Return [X, Y] of the center of cell containing provided text 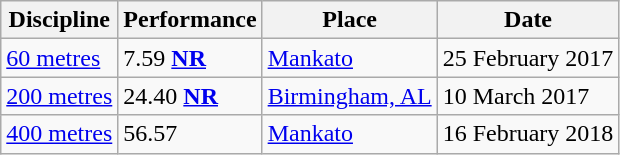
16 February 2018 [528, 134]
Place [350, 20]
60 metres [60, 58]
Date [528, 20]
400 metres [60, 134]
Birmingham, AL [350, 96]
25 February 2017 [528, 58]
24.40 NR [190, 96]
200 metres [60, 96]
7.59 NR [190, 58]
56.57 [190, 134]
Performance [190, 20]
10 March 2017 [528, 96]
Discipline [60, 20]
